Pinpoint the cell where the given text exists, returning its [x, y] midpoint coordinate. 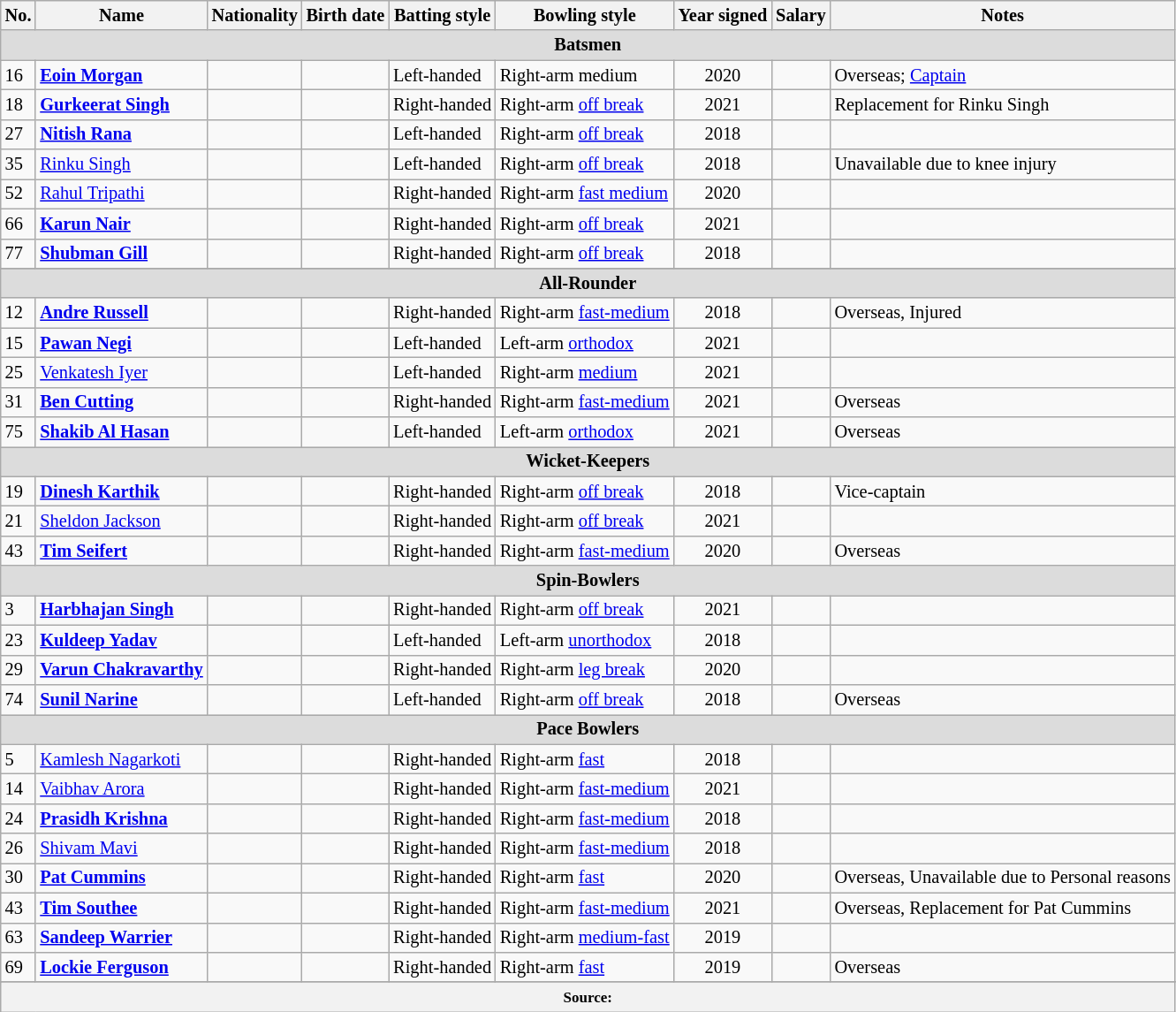
16 [19, 75]
Tim Southee [121, 908]
Varun Chakravarthy [121, 670]
21 [19, 521]
Shakib Al Hasan [121, 432]
Replacement for Rinku Singh [1003, 104]
25 [19, 372]
Pace Bowlers [588, 729]
52 [19, 194]
Vaibhav Arora [121, 788]
Rinku Singh [121, 164]
Unavailable due to knee injury [1003, 164]
Sandeep Warrier [121, 938]
Overseas; Captain [1003, 75]
Year signed [723, 15]
Overseas, Unavailable due to Personal reasons [1003, 878]
Vice-captain [1003, 491]
Karun Nair [121, 224]
5 [19, 759]
26 [19, 848]
24 [19, 818]
Name [121, 15]
Gurkeerat Singh [121, 104]
Batsmen [588, 45]
19 [19, 491]
Right-arm medium-fast [585, 938]
Right-arm leg break [585, 670]
Andre Russell [121, 313]
Overseas, Replacement for Pat Cummins [1003, 908]
Left-arm unorthodox [585, 640]
23 [19, 640]
Salary [800, 15]
Tim Seifert [121, 551]
No. [19, 15]
29 [19, 670]
31 [19, 402]
Dinesh Karthik [121, 491]
Source: [588, 997]
Batting style [442, 15]
30 [19, 878]
Rahul Tripathi [121, 194]
Venkatesh Iyer [121, 372]
75 [19, 432]
Kamlesh Nagarkoti [121, 759]
15 [19, 343]
Birth date [346, 15]
63 [19, 938]
Bowling style [585, 15]
Shubman Gill [121, 254]
Sunil Narine [121, 699]
Harbhajan Singh [121, 610]
Pawan Negi [121, 343]
14 [19, 788]
Kuldeep Yadav [121, 640]
Nationality [254, 15]
69 [19, 967]
Pat Cummins [121, 878]
27 [19, 134]
Shivam Mavi [121, 848]
Notes [1003, 15]
77 [19, 254]
35 [19, 164]
Prasidh Krishna [121, 818]
Ben Cutting [121, 402]
Spin-Bowlers [588, 581]
Eoin Morgan [121, 75]
Wicket-Keepers [588, 461]
Lockie Ferguson [121, 967]
18 [19, 104]
3 [19, 610]
Overseas, Injured [1003, 313]
12 [19, 313]
Right-arm fast medium [585, 194]
Nitish Rana [121, 134]
66 [19, 224]
74 [19, 699]
All-Rounder [588, 283]
Sheldon Jackson [121, 521]
